Return [x, y] of the center of cell containing provided text 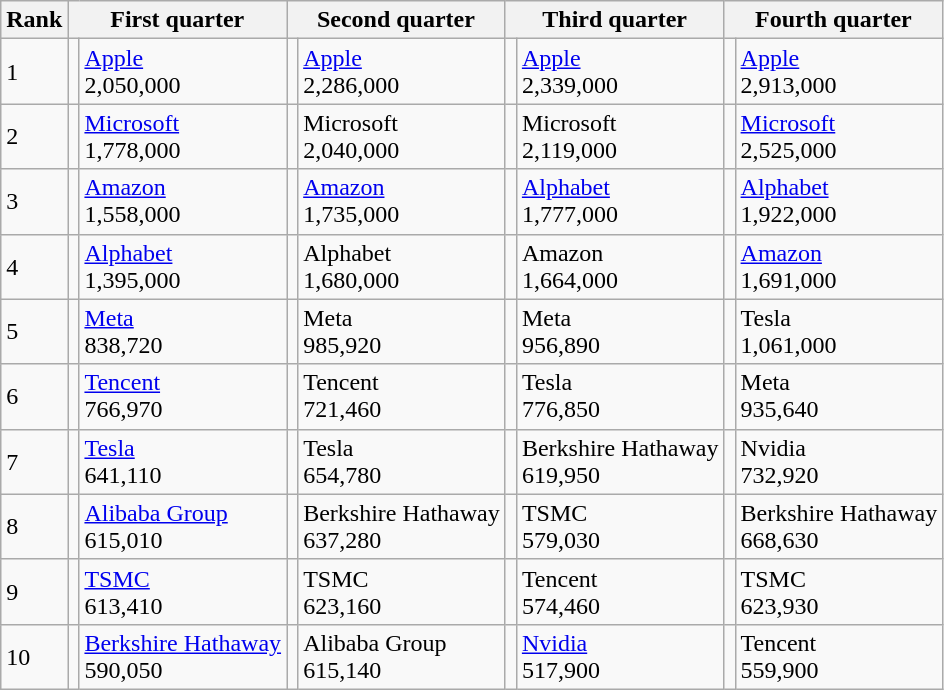
7 [34, 462]
Amazon 1,735,000 [402, 202]
Apple 2,339,000 [620, 72]
Apple 2,050,000 [183, 72]
Berkshire Hathaway 637,280 [402, 526]
Meta 985,920 [402, 332]
Alphabet 1,680,000 [402, 266]
Tencent 721,460 [402, 396]
Meta 935,640 [839, 396]
Microsoft 2,119,000 [620, 136]
TSMC 579,030 [620, 526]
3 [34, 202]
Tencent 574,460 [620, 592]
Berkshire Hathaway 668,630 [839, 526]
Second quarter [396, 20]
Amazon 1,558,000 [183, 202]
Apple 2,913,000 [839, 72]
Berkshire Hathaway 590,050 [183, 656]
First quarter [178, 20]
Third quarter [614, 20]
10 [34, 656]
Alphabet 1,395,000 [183, 266]
Amazon 1,691,000 [839, 266]
TSMC 623,930 [839, 592]
Tesla 1,061,000 [839, 332]
8 [34, 526]
9 [34, 592]
Alphabet 1,777,000 [620, 202]
TSMC 613,410 [183, 592]
Alibaba Group 615,010 [183, 526]
Tencent 559,900 [839, 656]
Nvidia 517,900 [620, 656]
Tesla 776,850 [620, 396]
Alibaba Group 615,140 [402, 656]
Alphabet 1,922,000 [839, 202]
TSMC 623,160 [402, 592]
Meta 838,720 [183, 332]
Amazon 1,664,000 [620, 266]
Tencent 766,970 [183, 396]
Microsoft 2,040,000 [402, 136]
Berkshire Hathaway 619,950 [620, 462]
4 [34, 266]
Meta 956,890 [620, 332]
Microsoft 1,778,000 [183, 136]
Fourth quarter [834, 20]
5 [34, 332]
Tesla 641,110 [183, 462]
1 [34, 72]
2 [34, 136]
6 [34, 396]
Rank [34, 20]
Apple 2,286,000 [402, 72]
Tesla 654,780 [402, 462]
Microsoft 2,525,000 [839, 136]
Nvidia 732,920 [839, 462]
